For the text-containing cell, return its midpoint in [X, Y] coordinate format. 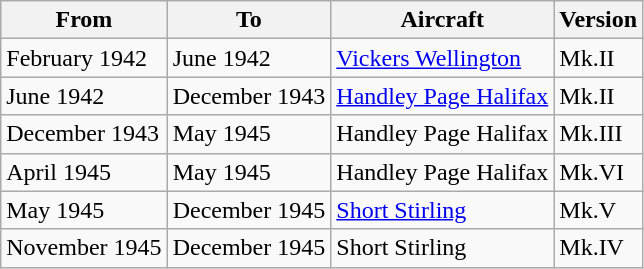
Mk.IV [598, 248]
November 1945 [84, 248]
Aircraft [442, 20]
February 1942 [84, 58]
Vickers Wellington [442, 58]
Mk.V [598, 210]
From [84, 20]
To [249, 20]
Mk.VI [598, 172]
Mk.III [598, 134]
Version [598, 20]
April 1945 [84, 172]
